Return the (x, y) coordinate for the center point of the cell that contains the specified text.  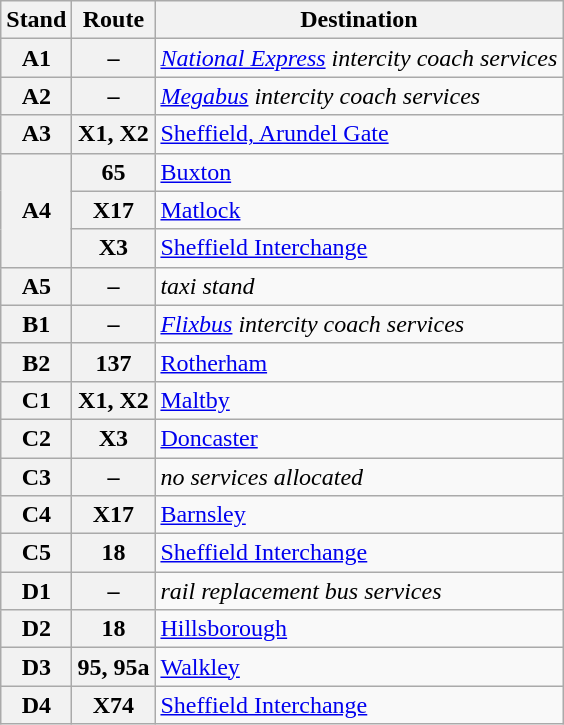
X74 (114, 705)
65 (114, 172)
A4 (36, 210)
National Express intercity coach services (359, 58)
Route (114, 20)
D1 (36, 591)
A5 (36, 286)
Matlock (359, 210)
C1 (36, 400)
Hillsborough (359, 629)
Rotherham (359, 362)
no services allocated (359, 477)
Sheffield, Arundel Gate (359, 134)
B1 (36, 324)
A2 (36, 96)
rail replacement bus services (359, 591)
C4 (36, 515)
Doncaster (359, 438)
C3 (36, 477)
Buxton (359, 172)
A3 (36, 134)
Megabus intercity coach services (359, 96)
Flixbus intercity coach services (359, 324)
D3 (36, 667)
137 (114, 362)
C5 (36, 553)
Stand (36, 20)
B2 (36, 362)
D4 (36, 705)
A1 (36, 58)
Maltby (359, 400)
Walkley (359, 667)
Barnsley (359, 515)
taxi stand (359, 286)
D2 (36, 629)
Destination (359, 20)
C2 (36, 438)
95, 95a (114, 667)
